Scan for the cell matching the given text and deliver its [x, y] coordinate at center. 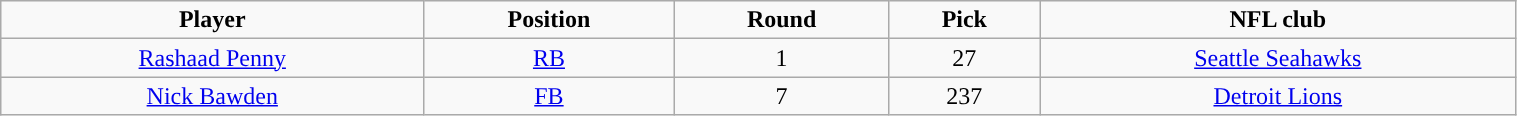
Rashaad Penny [212, 58]
Round [782, 20]
RB [549, 58]
Pick [964, 20]
27 [964, 58]
Nick Bawden [212, 96]
Seattle Seahawks [1278, 58]
237 [964, 96]
Player [212, 20]
FB [549, 96]
Detroit Lions [1278, 96]
Position [549, 20]
NFL club [1278, 20]
1 [782, 58]
7 [782, 96]
